Return (x, y) of the center of cell containing provided text 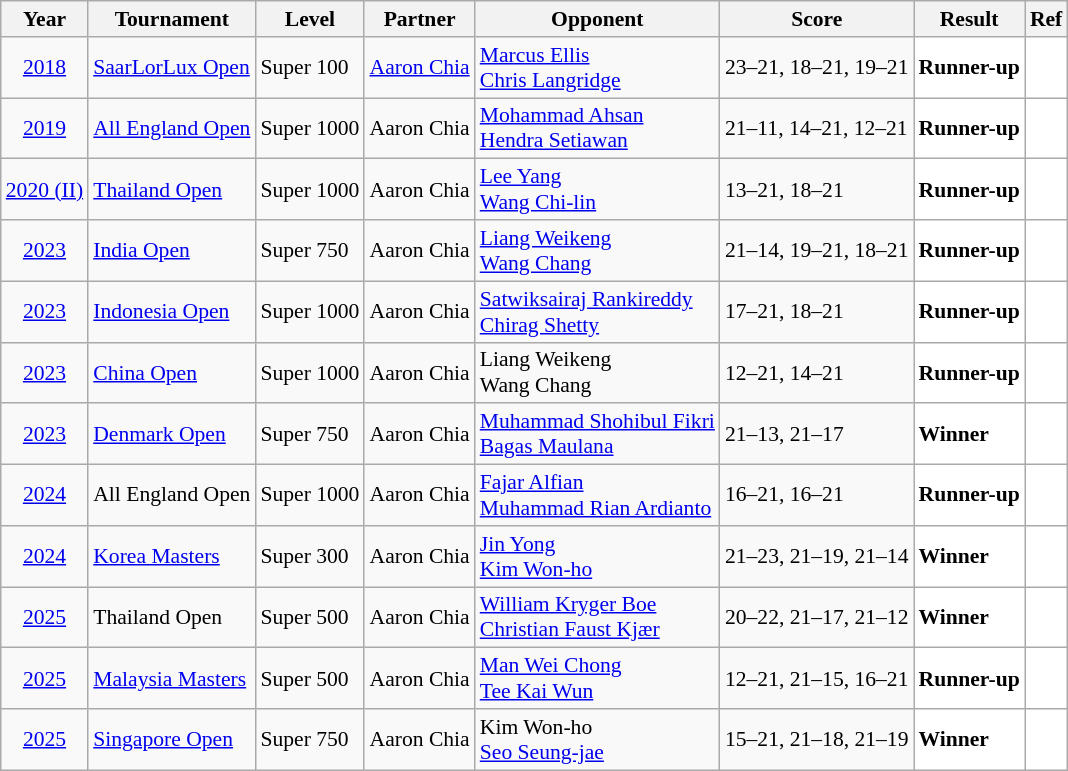
Man Wei Chong Tee Kai Wun (598, 678)
21–23, 21–19, 21–14 (817, 556)
Year (44, 19)
Lee Yang Wang Chi-lin (598, 190)
21–13, 21–17 (817, 434)
21–11, 14–21, 12–21 (817, 128)
Mohammad Ahsan Hendra Setiawan (598, 128)
20–22, 21–17, 21–12 (817, 618)
Score (817, 19)
Super 300 (310, 556)
Kim Won-ho Seo Seung-jae (598, 740)
Singapore Open (172, 740)
Fajar Alfian Muhammad Rian Ardianto (598, 496)
21–14, 19–21, 18–21 (817, 250)
Opponent (598, 19)
SaarLorLux Open (172, 68)
India Open (172, 250)
Korea Masters (172, 556)
2018 (44, 68)
Malaysia Masters (172, 678)
2019 (44, 128)
17–21, 18–21 (817, 312)
Satwiksairaj Rankireddy Chirag Shetty (598, 312)
Denmark Open (172, 434)
12–21, 21–15, 16–21 (817, 678)
Result (970, 19)
12–21, 14–21 (817, 372)
Jin Yong Kim Won-ho (598, 556)
23–21, 18–21, 19–21 (817, 68)
Ref (1046, 19)
China Open (172, 372)
Super 100 (310, 68)
15–21, 21–18, 21–19 (817, 740)
2020 (II) (44, 190)
Muhammad Shohibul Fikri Bagas Maulana (598, 434)
William Kryger Boe Christian Faust Kjær (598, 618)
16–21, 16–21 (817, 496)
Tournament (172, 19)
Indonesia Open (172, 312)
Level (310, 19)
Partner (419, 19)
13–21, 18–21 (817, 190)
Marcus Ellis Chris Langridge (598, 68)
